Pinpoint the cell where the given text exists, returning its (x, y) midpoint coordinate. 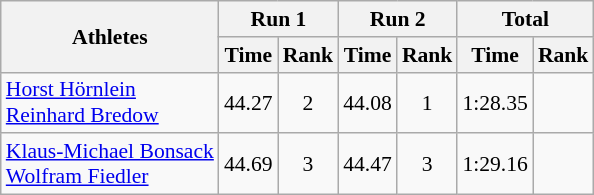
Total (525, 19)
44.69 (248, 164)
Klaus-Michael BonsackWolfram Fiedler (110, 164)
1:28.35 (494, 102)
Run 2 (398, 19)
Run 1 (278, 19)
Athletes (110, 36)
44.27 (248, 102)
44.08 (368, 102)
Horst HörnleinReinhard Bredow (110, 102)
1 (428, 102)
44.47 (368, 164)
2 (308, 102)
1:29.16 (494, 164)
